Locate the cell with the specified text and output its [x, y] center coordinate. 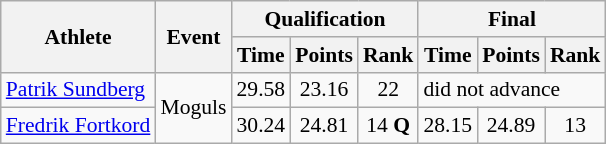
Moguls [193, 108]
14 Q [388, 126]
Athlete [78, 36]
13 [576, 126]
Final [512, 19]
24.89 [511, 126]
did not advance [512, 90]
30.24 [260, 126]
23.16 [324, 90]
29.58 [260, 90]
Fredrik Fortkord [78, 126]
24.81 [324, 126]
Event [193, 36]
28.15 [448, 126]
Patrik Sundberg [78, 90]
22 [388, 90]
Qualification [324, 19]
